For the text-containing cell, return its midpoint in [X, Y] coordinate format. 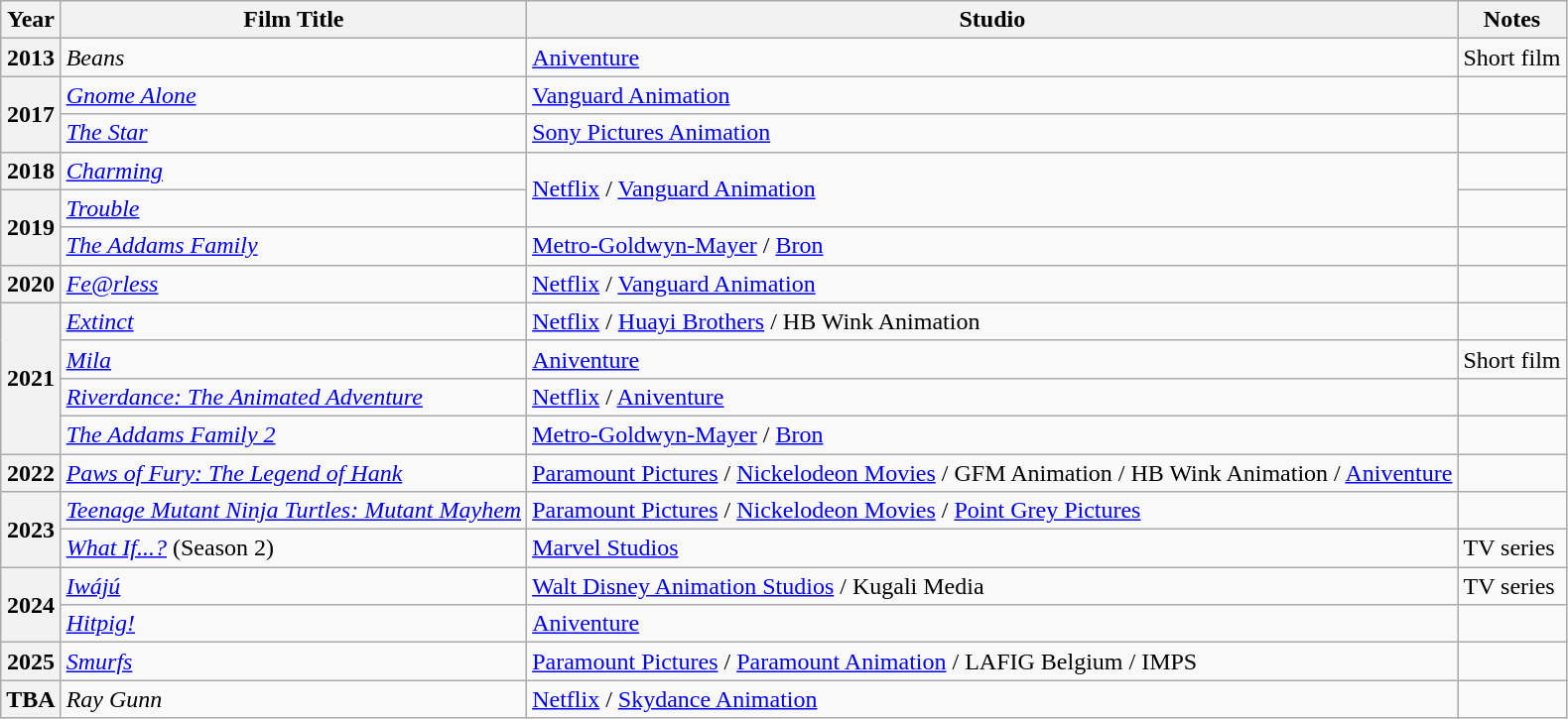
Vanguard Animation [992, 95]
Trouble [294, 208]
Netflix / Aniventure [992, 397]
2022 [31, 473]
2025 [31, 661]
The Addams Family [294, 246]
Paramount Pictures / Paramount Animation / LAFIG Belgium / IMPS [992, 661]
2019 [31, 227]
Sony Pictures Animation [992, 133]
Hitpig! [294, 624]
Film Title [294, 20]
The Star [294, 133]
Beans [294, 58]
Notes [1512, 20]
What If...? (Season 2) [294, 548]
2020 [31, 284]
2024 [31, 605]
2023 [31, 530]
Mila [294, 359]
Year [31, 20]
Teenage Mutant Ninja Turtles: Mutant Mayhem [294, 511]
Riverdance: The Animated Adventure [294, 397]
The Addams Family 2 [294, 434]
Gnome Alone [294, 95]
Iwájú [294, 586]
Studio [992, 20]
2013 [31, 58]
Paramount Pictures / Nickelodeon Movies / GFM Animation / HB Wink Animation / Aniventure [992, 473]
Paramount Pictures / Nickelodeon Movies / Point Grey Pictures [992, 511]
Paws of Fury: The Legend of Hank [294, 473]
2018 [31, 171]
TBA [31, 699]
2017 [31, 114]
Walt Disney Animation Studios / Kugali Media [992, 586]
Extinct [294, 321]
Netflix / Skydance Animation [992, 699]
Marvel Studios [992, 548]
Charming [294, 171]
2021 [31, 378]
Ray Gunn [294, 699]
Fe@rless [294, 284]
Smurfs [294, 661]
Netflix / Huayi Brothers / HB Wink Animation [992, 321]
